Locate the cell with the specified text and output its [x, y] center coordinate. 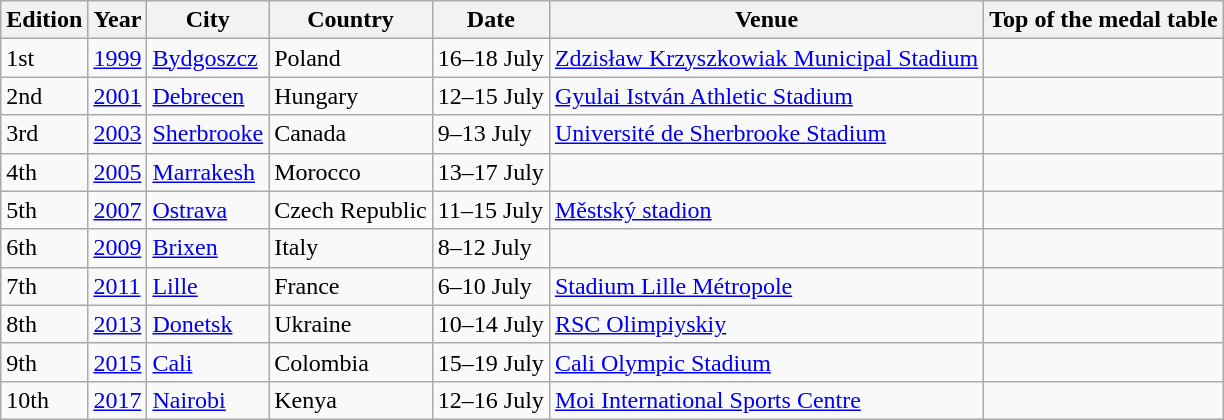
12–15 July [490, 96]
Colombia [351, 362]
2011 [118, 286]
5th [44, 210]
13–17 July [490, 172]
15–19 July [490, 362]
Cali Olympic Stadium [766, 362]
RSC Olimpiyskiy [766, 324]
2nd [44, 96]
Top of the medal table [1104, 20]
11–15 July [490, 210]
2009 [118, 248]
Gyulai István Athletic Stadium [766, 96]
Year [118, 20]
Country [351, 20]
6–10 July [490, 286]
1st [44, 58]
8th [44, 324]
Canada [351, 134]
2003 [118, 134]
12–16 July [490, 400]
Debrecen [208, 96]
4th [44, 172]
7th [44, 286]
Donetsk [208, 324]
2015 [118, 362]
2005 [118, 172]
Lille [208, 286]
City [208, 20]
3rd [44, 134]
Brixen [208, 248]
1999 [118, 58]
Bydgoszcz [208, 58]
Italy [351, 248]
Poland [351, 58]
Cali [208, 362]
Nairobi [208, 400]
Marrakesh [208, 172]
Czech Republic [351, 210]
Hungary [351, 96]
Morocco [351, 172]
Edition [44, 20]
Sherbrooke [208, 134]
Městský stadion [766, 210]
2013 [118, 324]
Ukraine [351, 324]
Kenya [351, 400]
Venue [766, 20]
6th [44, 248]
Ostrava [208, 210]
Zdzisław Krzyszkowiak Municipal Stadium [766, 58]
Date [490, 20]
10–14 July [490, 324]
Stadium Lille Métropole [766, 286]
France [351, 286]
10th [44, 400]
2017 [118, 400]
2001 [118, 96]
9–13 July [490, 134]
8–12 July [490, 248]
2007 [118, 210]
Université de Sherbrooke Stadium [766, 134]
16–18 July [490, 58]
Moi International Sports Centre [766, 400]
9th [44, 362]
